Identify which cell holds the provided text, then report its (x, y) central coordinate. 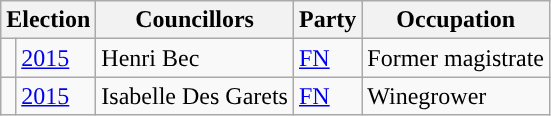
Isabelle Des Garets (195, 96)
Occupation (456, 20)
Former magistrate (456, 58)
Election (48, 20)
Party (327, 20)
Winegrower (456, 96)
Henri Bec (195, 58)
Councillors (195, 20)
